Capture the cell that displays the provided text and extract its (x, y) central coordinate. 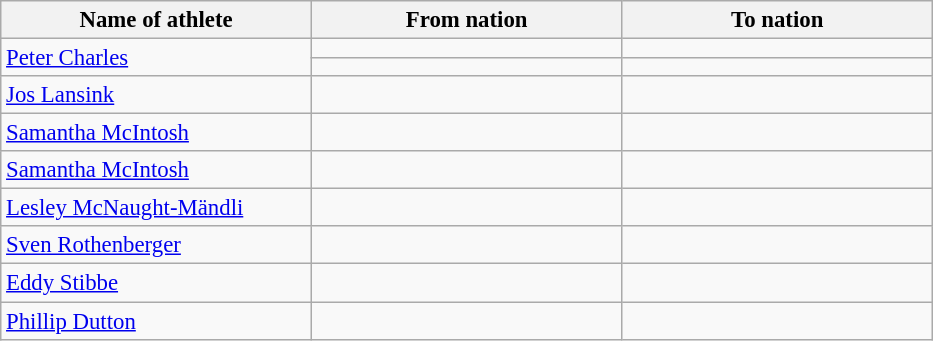
Eddy Stibbe (156, 283)
Name of athlete (156, 20)
To nation (778, 20)
Peter Charles (156, 58)
Lesley McNaught-Mändli (156, 208)
Sven Rothenberger (156, 245)
Phillip Dutton (156, 321)
Jos Lansink (156, 95)
From nation (466, 20)
